Detect which cell encompasses the target text, then output its [X, Y] center coordinate. 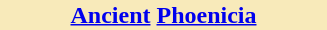
Ancient Phoenicia [164, 15]
